Identify which cell holds the provided text, then report its [x, y] central coordinate. 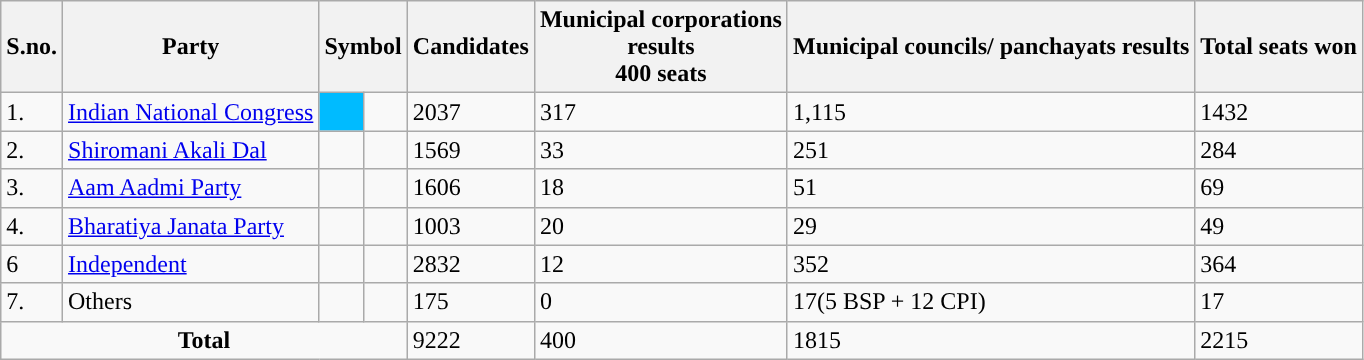
Indian National Congress [191, 112]
Independent [191, 264]
17 [1279, 302]
1432 [1279, 112]
Municipal councils/ panchayats results [990, 47]
Shiromani Akali Dal [191, 150]
0 [660, 302]
Aam Aadmi Party [191, 188]
1606 [470, 188]
S.no. [32, 47]
49 [1279, 226]
Total [204, 340]
12 [660, 264]
2. [32, 150]
Candidates [470, 47]
69 [1279, 188]
29 [990, 226]
1815 [990, 340]
2037 [470, 112]
51 [990, 188]
7. [32, 302]
364 [1279, 264]
175 [470, 302]
20 [660, 226]
Bharatiya Janata Party [191, 226]
4. [32, 226]
1003 [470, 226]
284 [1279, 150]
1. [32, 112]
17(5 BSP + 12 CPI) [990, 302]
1,115 [990, 112]
Party [191, 47]
Symbol [363, 47]
1569 [470, 150]
2832 [470, 264]
9222 [470, 340]
251 [990, 150]
317 [660, 112]
33 [660, 150]
2215 [1279, 340]
18 [660, 188]
6 [32, 264]
352 [990, 264]
400 [660, 340]
Total seats won [1279, 47]
3. [32, 188]
Others [191, 302]
Municipal corporationsresults400 seats [660, 47]
